Determine the [x, y] coordinate at the center of the cell enclosing the given text.  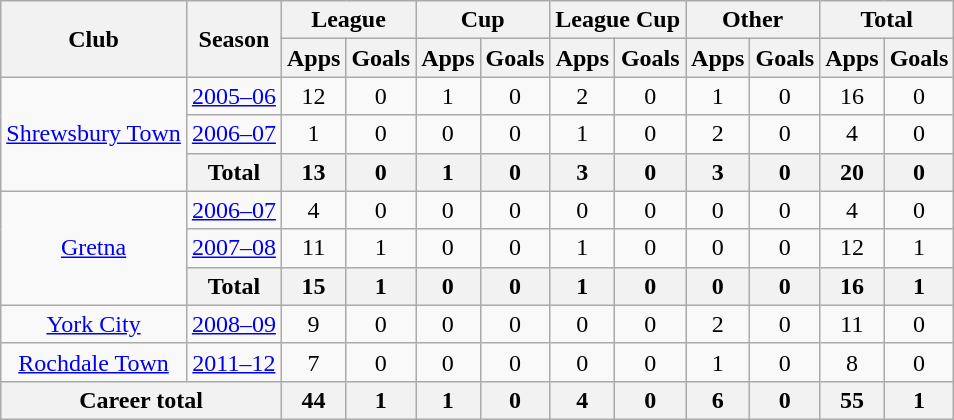
6 [718, 400]
55 [852, 400]
Season [234, 39]
2011–12 [234, 362]
20 [852, 172]
Rochdale Town [94, 362]
9 [313, 324]
League Cup [618, 20]
Gretna [94, 248]
15 [313, 286]
7 [313, 362]
Cup [483, 20]
13 [313, 172]
8 [852, 362]
Club [94, 39]
2005–06 [234, 96]
League [348, 20]
York City [94, 324]
2008–09 [234, 324]
Other [753, 20]
Career total [142, 400]
44 [313, 400]
Shrewsbury Town [94, 134]
2007–08 [234, 248]
